For the text-containing cell, return its midpoint in [X, Y] coordinate format. 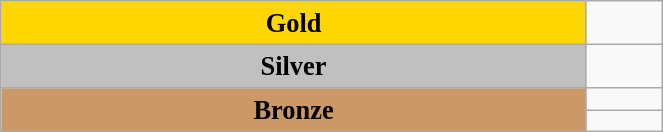
Silver [294, 66]
Gold [294, 22]
Bronze [294, 109]
